Detect which cell encompasses the target text, then output its [x, y] center coordinate. 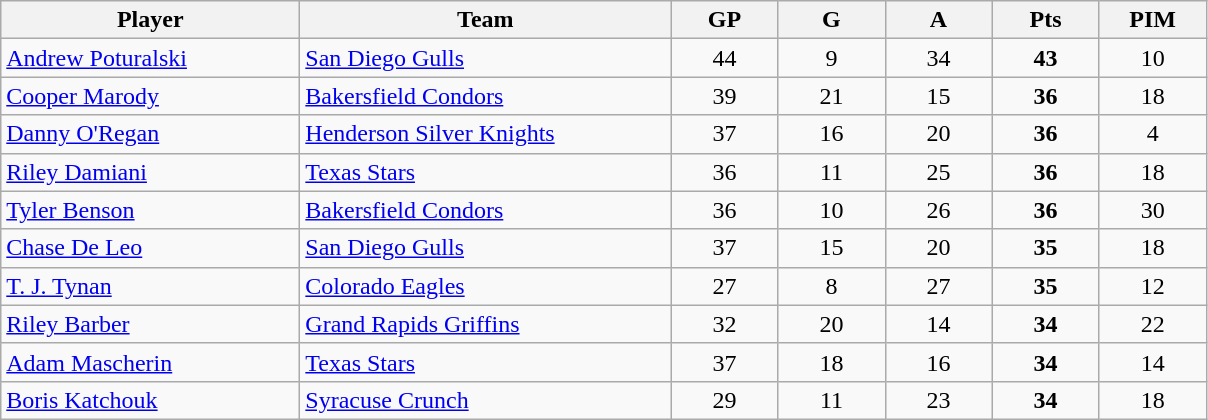
8 [832, 286]
22 [1152, 324]
Tyler Benson [150, 210]
GP [724, 20]
12 [1152, 286]
39 [724, 96]
25 [938, 172]
23 [938, 400]
Chase De Leo [150, 248]
43 [1046, 58]
Team [486, 20]
Riley Barber [150, 324]
G [832, 20]
T. J. Tynan [150, 286]
A [938, 20]
21 [832, 96]
9 [832, 58]
Danny O'Regan [150, 134]
PIM [1152, 20]
44 [724, 58]
Riley Damiani [150, 172]
30 [1152, 210]
29 [724, 400]
32 [724, 324]
Cooper Marody [150, 96]
Grand Rapids Griffins [486, 324]
26 [938, 210]
Colorado Eagles [486, 286]
Player [150, 20]
Andrew Poturalski [150, 58]
Adam Mascherin [150, 362]
Syracuse Crunch [486, 400]
4 [1152, 134]
Boris Katchouk [150, 400]
Pts [1046, 20]
Henderson Silver Knights [486, 134]
